Find where the given text appears and provide that cell's center as (x, y) coordinate. 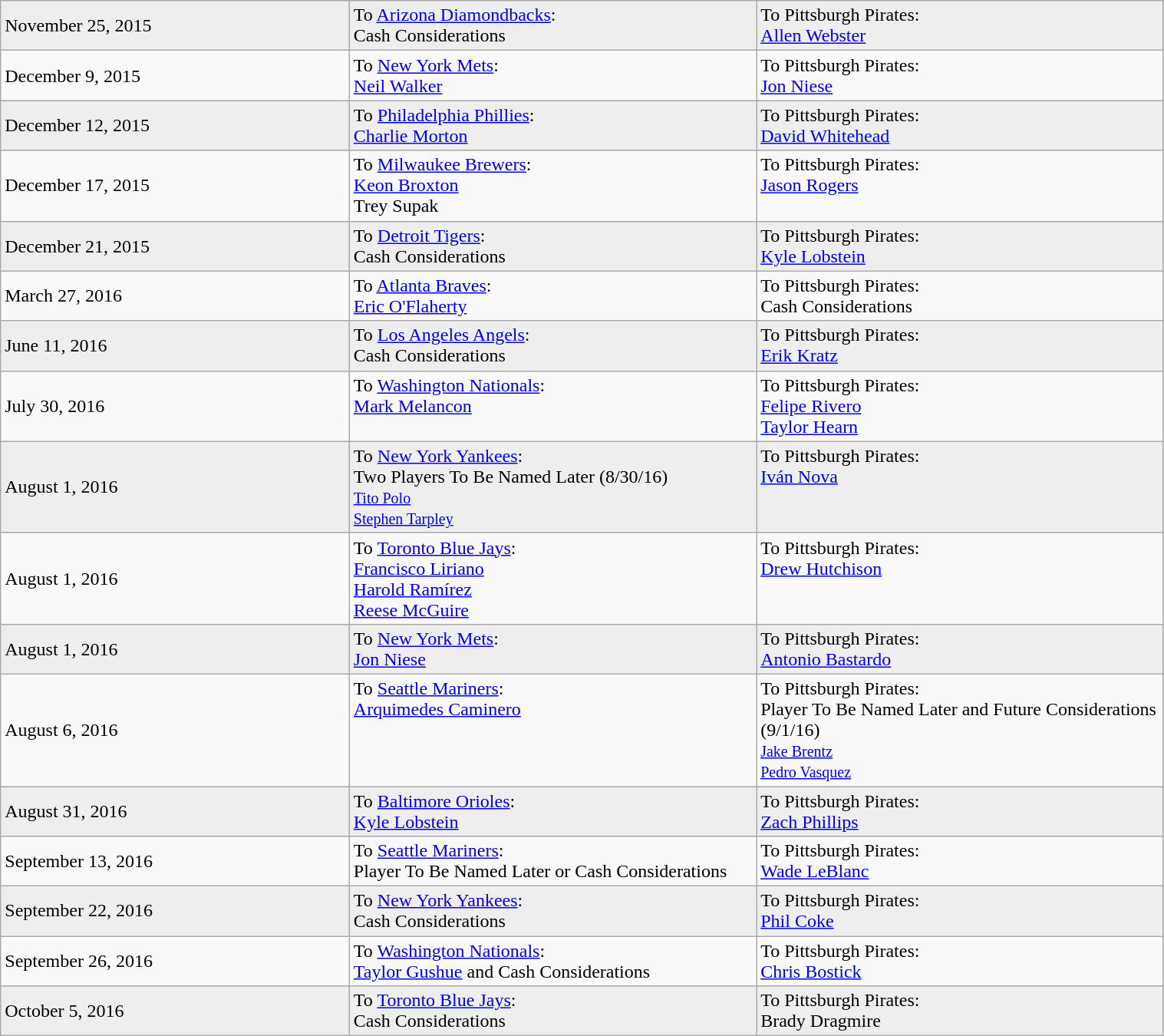
To Pittsburgh Pirates:Jason Rogers (960, 186)
To Detroit Tigers:Cash Considerations (552, 246)
December 17, 2015 (175, 186)
To Pittsburgh Pirates:Felipe RiveroTaylor Hearn (960, 406)
To Pittsburgh Pirates:Erik Kratz (960, 345)
To Atlanta Braves:Eric O'Flaherty (552, 296)
To Washington Nationals:Mark Melancon (552, 406)
To New York Yankees:Cash Considerations (552, 912)
July 30, 2016 (175, 406)
To Toronto Blue Jays:Cash Considerations (552, 1011)
To Pittsburgh Pirates:Phil Coke (960, 912)
To New York Mets:Jon Niese (552, 649)
To New York Yankees:Two Players To Be Named Later (8/30/16) Tito PoloStephen Tarpley (552, 487)
To Baltimore Orioles:Kyle Lobstein (552, 810)
To Pittsburgh Pirates:Zach Phillips (960, 810)
To Toronto Blue Jays:Francisco LirianoHarold RamírezReese McGuire (552, 579)
June 11, 2016 (175, 345)
To Washington Nationals:Taylor Gushue and Cash Considerations (552, 961)
September 13, 2016 (175, 861)
December 21, 2015 (175, 246)
To Pittsburgh Pirates:Jon Niese (960, 75)
To Pittsburgh Pirates:Cash Considerations (960, 296)
September 26, 2016 (175, 961)
To New York Mets:Neil Walker (552, 75)
To Pittsburgh Pirates:David Whitehead (960, 126)
To Pittsburgh Pirates:Allen Webster (960, 26)
To Pittsburgh Pirates:Chris Bostick (960, 961)
To Pittsburgh Pirates:Player To Be Named Later and Future Considerations (9/1/16) Jake BrentzPedro Vasquez (960, 730)
To Pittsburgh Pirates:Drew Hutchison (960, 579)
November 25, 2015 (175, 26)
August 31, 2016 (175, 810)
To Pittsburgh Pirates:Brady Dragmire (960, 1011)
October 5, 2016 (175, 1011)
To Pittsburgh Pirates:Iván Nova (960, 487)
To Pittsburgh Pirates:Wade LeBlanc (960, 861)
To Philadelphia Phillies:Charlie Morton (552, 126)
To Arizona Diamondbacks:Cash Considerations (552, 26)
September 22, 2016 (175, 912)
To Pittsburgh Pirates:Antonio Bastardo (960, 649)
August 6, 2016 (175, 730)
To Seattle Mariners:Player To Be Named Later or Cash Considerations (552, 861)
March 27, 2016 (175, 296)
December 9, 2015 (175, 75)
December 12, 2015 (175, 126)
To Milwaukee Brewers:Keon Broxton Trey Supak (552, 186)
To Pittsburgh Pirates:Kyle Lobstein (960, 246)
To Los Angeles Angels:Cash Considerations (552, 345)
To Seattle Mariners:Arquimedes Caminero (552, 730)
